For the text-containing cell, return its midpoint in [x, y] coordinate format. 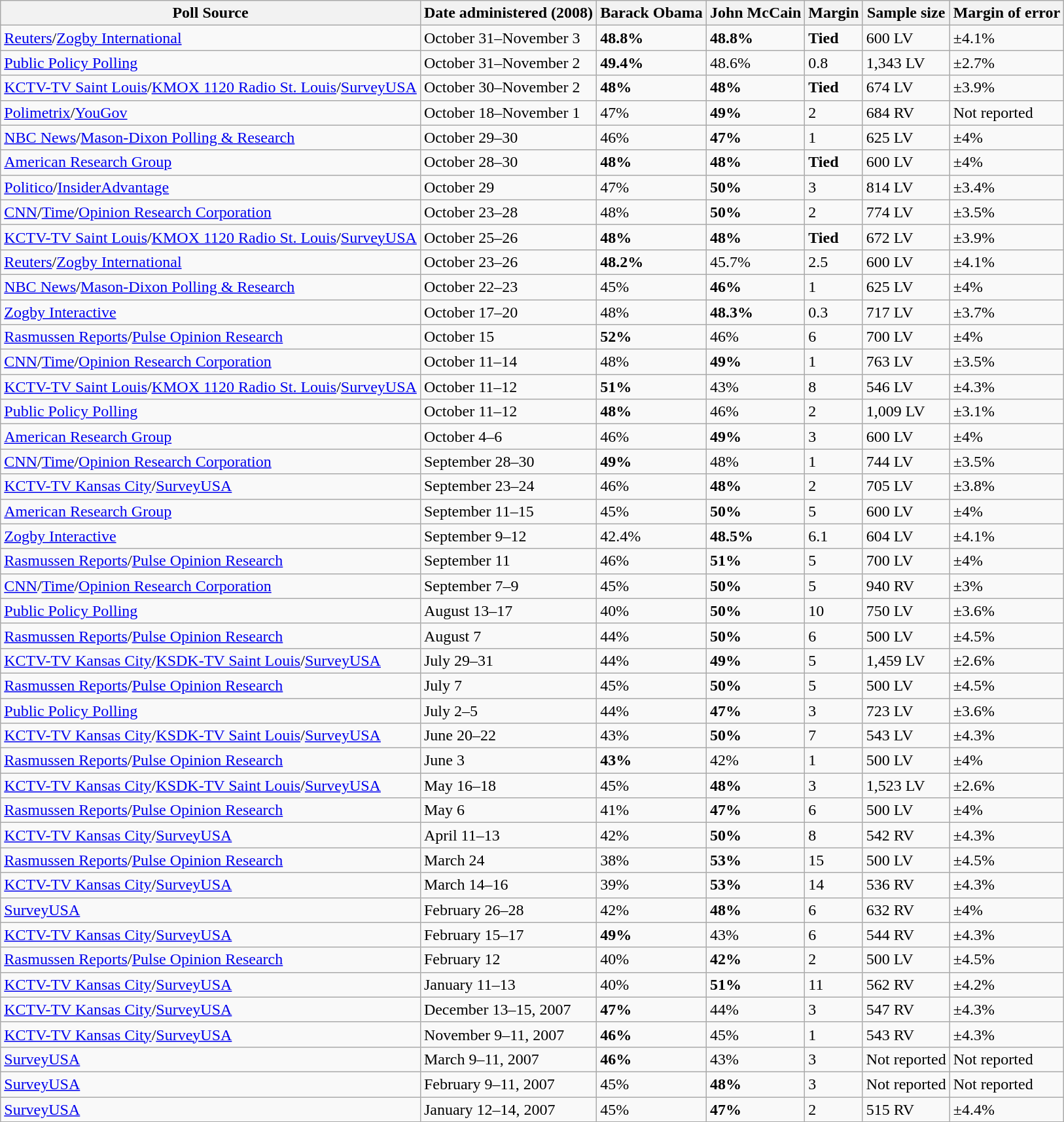
±3.4% [1006, 187]
±3% [1006, 586]
April 11–13 [508, 835]
750 LV [906, 611]
February 9–11, 2007 [508, 1084]
562 RV [906, 985]
September 11 [508, 561]
1,343 LV [906, 63]
39% [652, 885]
52% [652, 337]
±4.4% [1006, 1110]
March 14–16 [508, 885]
543 RV [906, 1034]
547 RV [906, 1009]
42.4% [652, 536]
October 28–30 [508, 162]
Poll Source [211, 13]
723 LV [906, 710]
June 3 [508, 761]
October 29–30 [508, 137]
536 RV [906, 885]
45.7% [755, 262]
Barack Obama [652, 13]
1,459 LV [906, 661]
October 31–November 3 [508, 38]
±3.7% [1006, 312]
October 31–November 2 [508, 63]
684 RV [906, 113]
546 LV [906, 387]
6.1 [834, 536]
2.5 [834, 262]
49.4% [652, 63]
705 LV [906, 486]
Date administered (2008) [508, 13]
May 16–18 [508, 786]
August 7 [508, 636]
October 4–6 [508, 437]
15 [834, 860]
±3.8% [1006, 486]
September 11–15 [508, 511]
0.8 [834, 63]
July 29–31 [508, 661]
October 30–November 2 [508, 88]
September 9–12 [508, 536]
February 15–17 [508, 935]
14 [834, 885]
August 13–17 [508, 611]
September 7–9 [508, 586]
October 11–14 [508, 362]
674 LV [906, 88]
717 LV [906, 312]
March 24 [508, 860]
December 13–15, 2007 [508, 1009]
July 2–5 [508, 710]
September 23–24 [508, 486]
48.3% [755, 312]
June 20–22 [508, 736]
48.2% [652, 262]
763 LV [906, 362]
1,009 LV [906, 412]
±4.2% [1006, 985]
±2.7% [1006, 63]
10 [834, 611]
41% [652, 810]
Sample size [906, 13]
38% [652, 860]
632 RV [906, 910]
November 9–11, 2007 [508, 1034]
Polimetrix/YouGov [211, 113]
542 RV [906, 835]
543 LV [906, 736]
October 29 [508, 187]
940 RV [906, 586]
John McCain [755, 13]
Margin [834, 13]
July 7 [508, 685]
544 RV [906, 935]
1,523 LV [906, 786]
October 17–20 [508, 312]
February 12 [508, 960]
October 23–28 [508, 212]
October 23–26 [508, 262]
604 LV [906, 536]
January 12–14, 2007 [508, 1110]
7 [834, 736]
May 6 [508, 810]
515 RV [906, 1110]
October 18–November 1 [508, 113]
0.3 [834, 312]
Margin of error [1006, 13]
March 9–11, 2007 [508, 1059]
672 LV [906, 237]
Politico/InsiderAdvantage [211, 187]
11 [834, 985]
814 LV [906, 187]
September 28–30 [508, 461]
744 LV [906, 461]
48.6% [755, 63]
October 22–23 [508, 287]
October 25–26 [508, 237]
January 11–13 [508, 985]
48.5% [755, 536]
February 26–28 [508, 910]
±3.1% [1006, 412]
774 LV [906, 212]
October 15 [508, 337]
